Locate the cell with the specified text and output its [X, Y] center coordinate. 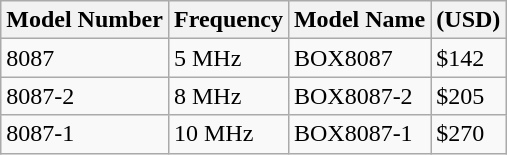
8087-1 [85, 134]
(USD) [468, 20]
8 MHz [228, 96]
$270 [468, 134]
Model Name [359, 20]
Frequency [228, 20]
8087 [85, 58]
$142 [468, 58]
BOX8087-2 [359, 96]
8087-2 [85, 96]
Model Number [85, 20]
5 MHz [228, 58]
BOX8087 [359, 58]
10 MHz [228, 134]
BOX8087-1 [359, 134]
$205 [468, 96]
